Scan for the cell matching the given text and deliver its [x, y] coordinate at center. 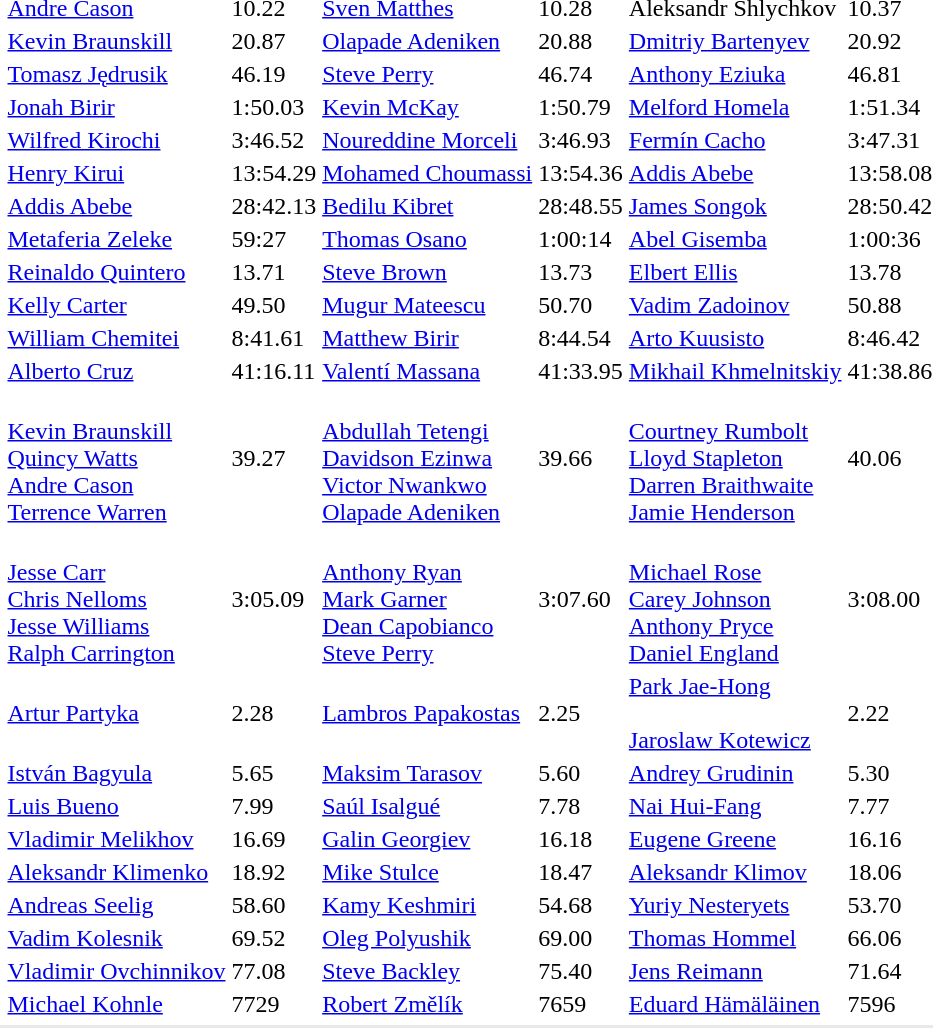
Maksim Tarasov [428, 773]
75.40 [581, 971]
Metaferia Zeleke [116, 239]
Steve Backley [428, 971]
Kevin Braunskill [116, 41]
Kevin BraunskillQuincy WattsAndre CasonTerrence Warren [116, 458]
Mohamed Choumassi [428, 173]
3:05.09 [274, 599]
16.69 [274, 839]
Eugene Greene [735, 839]
Abdullah TetengiDavidson EzinwaVictor NwankwoOlapade Adeniken [428, 458]
Luis Bueno [116, 806]
50.70 [581, 305]
49.50 [274, 305]
Valentí Massana [428, 371]
39.66 [581, 458]
Vladimir Melikhov [116, 839]
Thomas Osano [428, 239]
Kamy Keshmiri [428, 905]
1:00:14 [581, 239]
41:33.95 [581, 371]
Alberto Cruz [116, 371]
Andreas Seelig [116, 905]
1:50.79 [581, 107]
3:46.93 [581, 140]
39.27 [274, 458]
Courtney RumboltLloyd StapletonDarren BraithwaiteJamie Henderson [735, 458]
13.73 [581, 272]
Arto Kuusisto [735, 338]
Mike Stulce [428, 872]
Noureddine Morceli [428, 140]
Andrey Grudinin [735, 773]
Jesse CarrChris NellomsJesse WilliamsRalph Carrington [116, 599]
77.08 [274, 971]
16.18 [581, 839]
Aleksandr Klimenko [116, 872]
28:42.13 [274, 206]
8:41.61 [274, 338]
Galin Georgiev [428, 839]
8:44.54 [581, 338]
7659 [581, 1004]
Kelly Carter [116, 305]
Nai Hui-Fang [735, 806]
5.65 [274, 773]
Tomasz Jędrusik [116, 74]
István Bagyula [116, 773]
Vadim Zadoinov [735, 305]
Thomas Hommel [735, 938]
Anthony Eziuka [735, 74]
7729 [274, 1004]
58.60 [274, 905]
13:54.29 [274, 173]
Saúl Isalgué [428, 806]
20.88 [581, 41]
2.25 [581, 713]
41:16.11 [274, 371]
Steve Perry [428, 74]
Anthony RyanMark GarnerDean CapobiancoSteve Perry [428, 599]
Vadim Kolesnik [116, 938]
Kevin McKay [428, 107]
28:48.55 [581, 206]
2.28 [274, 713]
Olapade Adeniken [428, 41]
James Songok [735, 206]
Robert Změlík [428, 1004]
13:54.36 [581, 173]
Oleg Polyushik [428, 938]
Vladimir Ovchinnikov [116, 971]
3:07.60 [581, 599]
46.19 [274, 74]
5.60 [581, 773]
Eduard Hämäläinen [735, 1004]
Melford Homela [735, 107]
Jens Reimann [735, 971]
Dmitriy Bartenyev [735, 41]
William Chemitei [116, 338]
3:46.52 [274, 140]
46.74 [581, 74]
Lambros Papakostas [428, 713]
Yuriy Nesteryets [735, 905]
18.47 [581, 872]
18.92 [274, 872]
7.78 [581, 806]
Henry Kirui [116, 173]
Park Jae-HongJaroslaw Kotewicz [735, 713]
Mugur Mateescu [428, 305]
Wilfred Kirochi [116, 140]
54.68 [581, 905]
59:27 [274, 239]
Michael RoseCarey JohnsonAnthony PryceDaniel England [735, 599]
Aleksandr Klimov [735, 872]
13.71 [274, 272]
Abel Gisemba [735, 239]
20.87 [274, 41]
Artur Partyka [116, 713]
Steve Brown [428, 272]
Matthew Birir [428, 338]
Fermín Cacho [735, 140]
69.52 [274, 938]
69.00 [581, 938]
7.99 [274, 806]
1:50.03 [274, 107]
Michael Kohnle [116, 1004]
Jonah Birir [116, 107]
Reinaldo Quintero [116, 272]
Mikhail Khmelnitskiy [735, 371]
Bedilu Kibret [428, 206]
Elbert Ellis [735, 272]
